Return the (x, y) coordinate for the center point of the cell that contains the specified text.  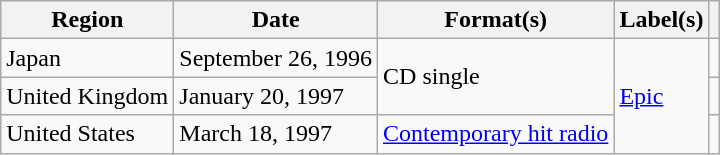
January 20, 1997 (276, 96)
Date (276, 20)
Region (88, 20)
CD single (496, 77)
United Kingdom (88, 96)
Japan (88, 58)
United States (88, 134)
March 18, 1997 (276, 134)
Format(s) (496, 20)
Epic (662, 96)
Label(s) (662, 20)
Contemporary hit radio (496, 134)
September 26, 1996 (276, 58)
